Provide the [x, y] coordinate of the cell's center where the given text is located.  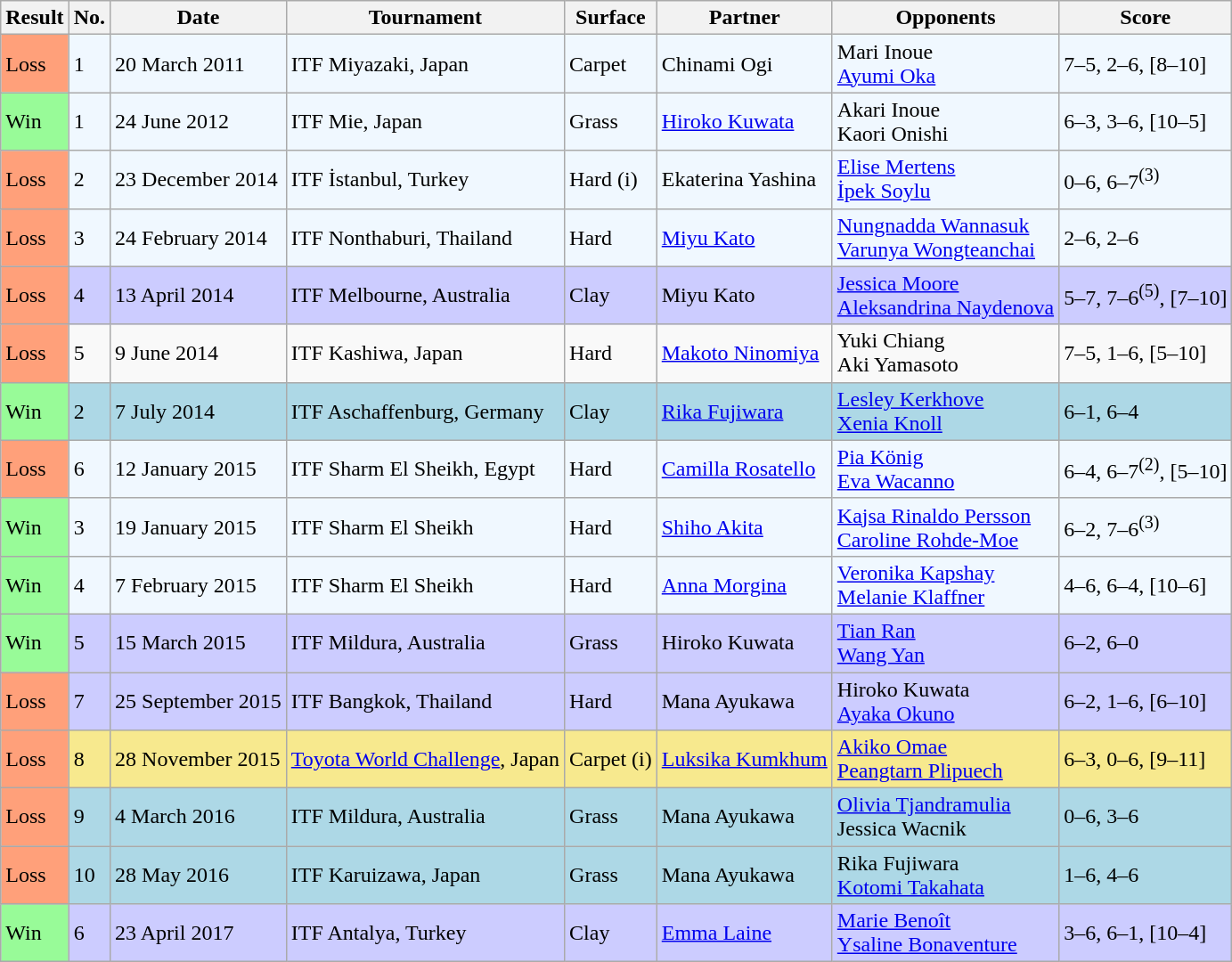
6–3, 3–6, [10–5] [1146, 121]
ITF Bangkok, Thailand [425, 700]
ITF Miyazaki, Japan [425, 64]
Carpet [611, 64]
13 April 2014 [199, 296]
9 June 2014 [199, 353]
28 November 2015 [199, 759]
Olivia Tjandramulia Jessica Wacnik [945, 818]
ITF Kashiwa, Japan [425, 353]
8 [89, 759]
28 May 2016 [199, 875]
ITF Antalya, Turkey [425, 933]
Hiroko Kuwata Ayaka Okuno [945, 700]
7 February 2015 [199, 584]
Rika Fujiwara [745, 412]
6–2, 6–0 [1146, 643]
Ekaterina Yashina [745, 180]
4–6, 6–4, [10–6] [1146, 584]
9 [89, 818]
1–6, 4–6 [1146, 875]
No. [89, 18]
3–6, 6–1, [10–4] [1146, 933]
6–2, 1–6, [6–10] [1146, 700]
ITF Aschaffenburg, Germany [425, 412]
Carpet (i) [611, 759]
Akari Inoue Kaori Onishi [945, 121]
Makoto Ninomiya [745, 353]
7–5, 2–6, [8–10] [1146, 64]
24 June 2012 [199, 121]
Score [1146, 18]
23 December 2014 [199, 180]
6–4, 6–7(2), [5–10] [1146, 469]
Camilla Rosatello [745, 469]
Opponents [945, 18]
6–2, 7–6(3) [1146, 527]
Shiho Akita [745, 527]
10 [89, 875]
Chinami Ogi [745, 64]
Kajsa Rinaldo Persson Caroline Rohde-Moe [945, 527]
Luksika Kumkhum [745, 759]
Anna Morgina [745, 584]
Nungnadda Wannasuk Varunya Wongteanchai [945, 237]
Jessica Moore Aleksandrina Naydenova [945, 296]
Pia König Eva Wacanno [945, 469]
Tournament [425, 18]
Mari Inoue Ayumi Oka [945, 64]
4 March 2016 [199, 818]
Partner [745, 18]
ITF Nonthaburi, Thailand [425, 237]
Tian Ran Wang Yan [945, 643]
7 July 2014 [199, 412]
ITF Mie, Japan [425, 121]
Marie Benoît Ysaline Bonaventure [945, 933]
0–6, 3–6 [1146, 818]
2–6, 2–6 [1146, 237]
Toyota World Challenge, Japan [425, 759]
7 [89, 700]
15 March 2015 [199, 643]
ITF Melbourne, Australia [425, 296]
Elise Mertens İpek Soylu [945, 180]
19 January 2015 [199, 527]
12 January 2015 [199, 469]
Emma Laine [745, 933]
23 April 2017 [199, 933]
Result [35, 18]
Hard (i) [611, 180]
ITF Karuizawa, Japan [425, 875]
6–1, 6–4 [1146, 412]
ITF İstanbul, Turkey [425, 180]
25 September 2015 [199, 700]
0–6, 6–7(3) [1146, 180]
7–5, 1–6, [5–10] [1146, 353]
20 March 2011 [199, 64]
Surface [611, 18]
Akiko Omae Peangtarn Plipuech [945, 759]
5–7, 7–6(5), [7–10] [1146, 296]
Date [199, 18]
Yuki Chiang Aki Yamasoto [945, 353]
6–3, 0–6, [9–11] [1146, 759]
24 February 2014 [199, 237]
Rika Fujiwara Kotomi Takahata [945, 875]
ITF Sharm El Sheikh, Egypt [425, 469]
Veronika Kapshay Melanie Klaffner [945, 584]
Lesley Kerkhove Xenia Knoll [945, 412]
